From the cell containing the given text, extract its center point as [X, Y] coordinate. 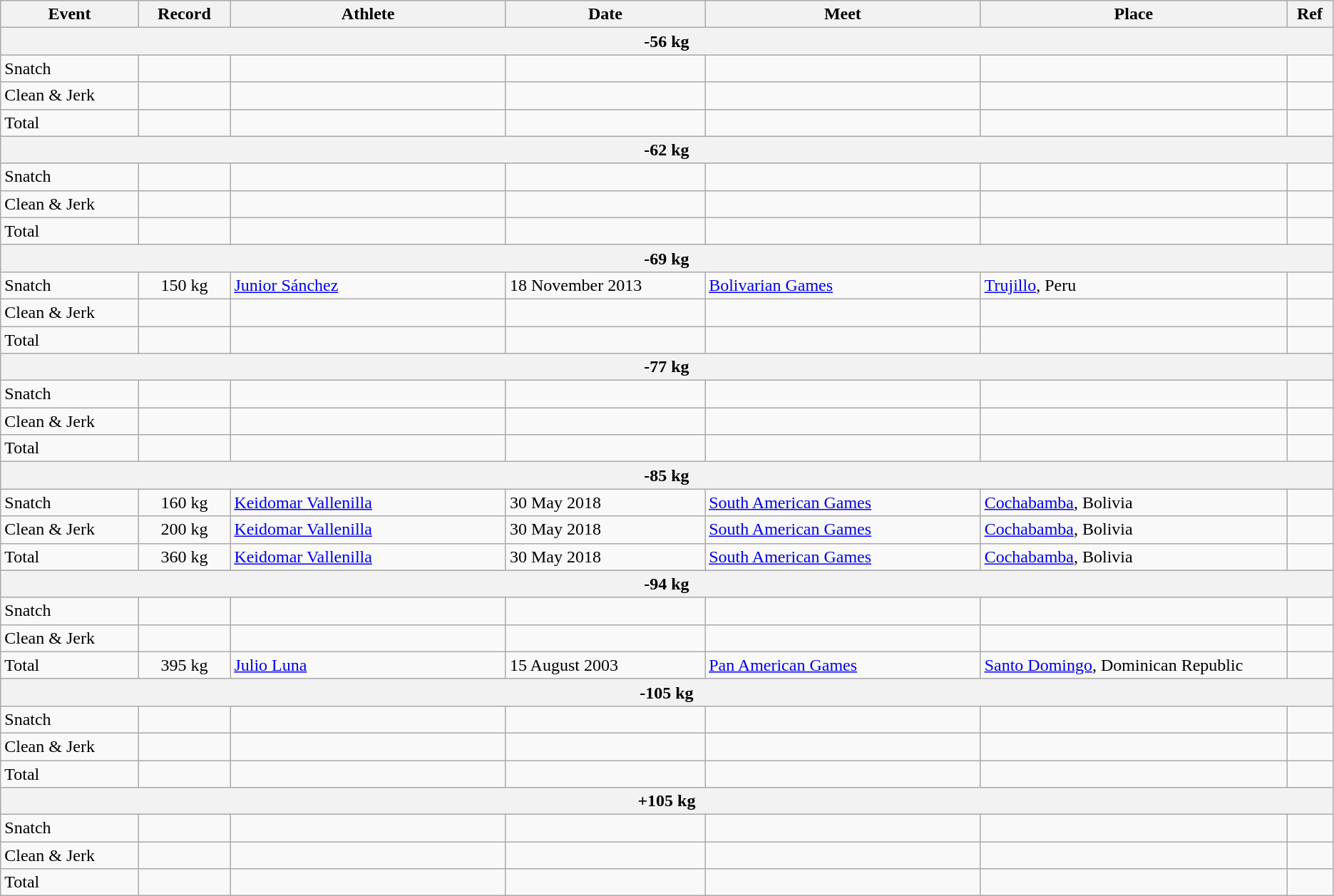
150 kg [184, 285]
Trujillo, Peru [1134, 285]
-94 kg [667, 584]
Place [1134, 14]
+105 kg [667, 801]
Pan American Games [843, 665]
395 kg [184, 665]
Event [70, 14]
200 kg [184, 530]
Record [184, 14]
-77 kg [667, 367]
15 August 2003 [605, 665]
Santo Domingo, Dominican Republic [1134, 665]
Bolivarian Games [843, 285]
Date [605, 14]
18 November 2013 [605, 285]
360 kg [184, 557]
Julio Luna [368, 665]
Ref [1310, 14]
160 kg [184, 503]
Athlete [368, 14]
-105 kg [667, 692]
-85 kg [667, 475]
-69 kg [667, 258]
Junior Sánchez [368, 285]
-62 kg [667, 150]
-56 kg [667, 41]
Meet [843, 14]
